Capture the cell that displays the provided text and extract its [x, y] central coordinate. 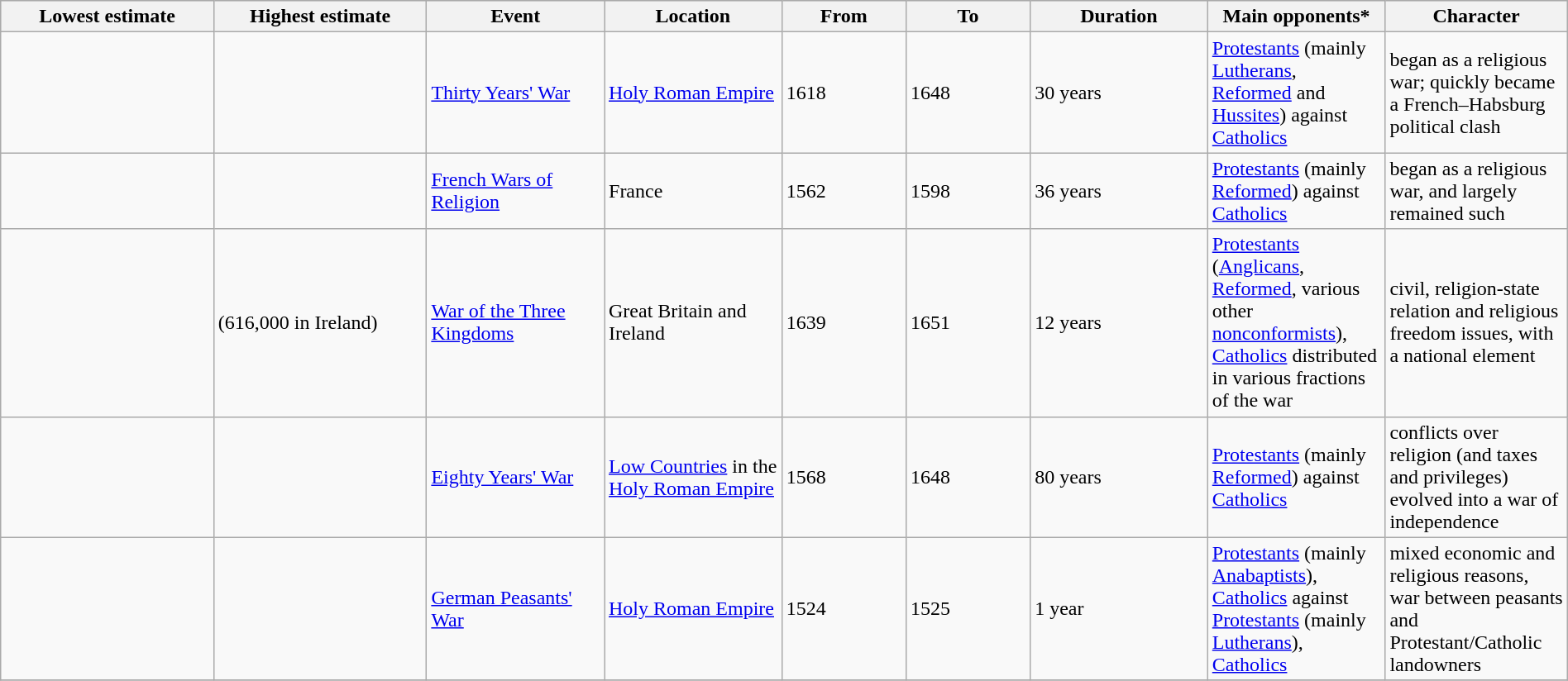
1618 [844, 93]
To [968, 17]
1598 [968, 191]
Great Britain and Ireland [693, 322]
Location [693, 17]
conflicts over religion (and taxes and privileges) evolved into a war of independence [1476, 477]
1651 [968, 322]
(616,000 in Ireland) [320, 322]
Lowest estimate [108, 17]
From [844, 17]
mixed economic and religious reasons, war between peasants and Protestant/Catholic landowners [1476, 608]
Protestants (Anglicans, Reformed, various other nonconformists), Catholics distributed in various fractions of the war [1297, 322]
French Wars of Religion [516, 191]
Duration [1120, 17]
Protestants (mainly Lutherans, Reformed and Hussites) against Catholics [1297, 93]
1568 [844, 477]
Character [1476, 17]
began as a religious war, and largely remained such [1476, 191]
German Peasants' War [516, 608]
30 years [1120, 93]
civil, religion-state relation and religious freedom issues, with a national element [1476, 322]
1639 [844, 322]
80 years [1120, 477]
1562 [844, 191]
Event [516, 17]
12 years [1120, 322]
Thirty Years' War [516, 93]
Eighty Years' War [516, 477]
1 year [1120, 608]
Protestants (mainly Anabaptists), Catholics against Protestants (mainly Lutherans), Catholics [1297, 608]
France [693, 191]
1524 [844, 608]
began as a religious war; quickly became a French–Habsburg political clash [1476, 93]
1525 [968, 608]
Low Countries in the Holy Roman Empire [693, 477]
36 years [1120, 191]
Highest estimate [320, 17]
War of the Three Kingdoms [516, 322]
Main opponents* [1297, 17]
